Scan for the cell matching the given text and deliver its [X, Y] coordinate at center. 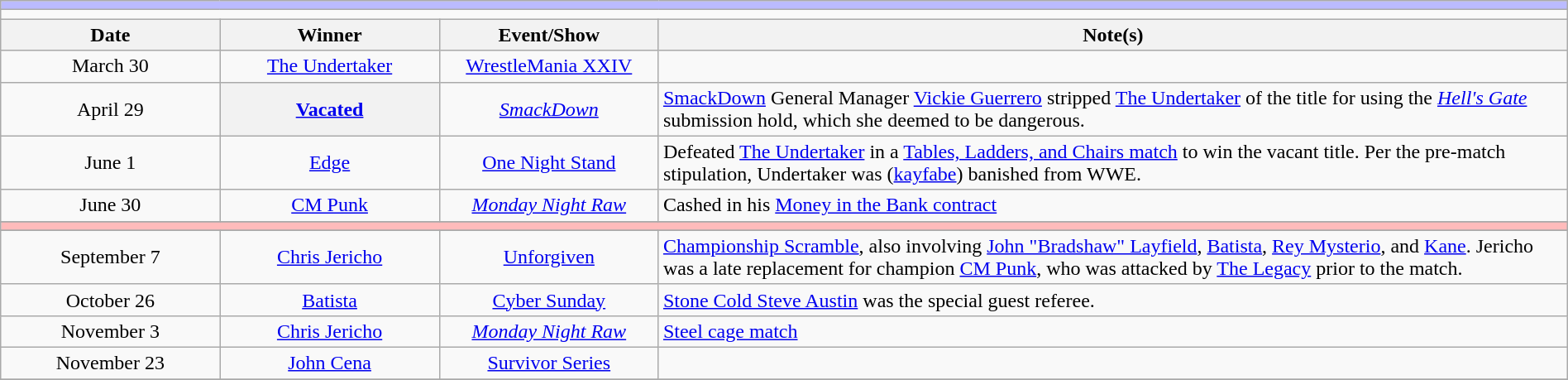
Winner [329, 35]
March 30 [111, 66]
Date [111, 35]
Event/Show [549, 35]
Batista [329, 300]
November 23 [111, 363]
SmackDown [549, 109]
Unforgiven [549, 257]
Edge [329, 162]
Cyber Sunday [549, 300]
Survivor Series [549, 363]
Note(s) [1113, 35]
CM Punk [329, 205]
Stone Cold Steve Austin was the special guest referee. [1113, 300]
Steel cage match [1113, 331]
April 29 [111, 109]
October 26 [111, 300]
June 30 [111, 205]
November 3 [111, 331]
John Cena [329, 363]
Vacated [329, 109]
WrestleMania XXIV [549, 66]
Cashed in his Money in the Bank contract [1113, 205]
September 7 [111, 257]
One Night Stand [549, 162]
June 1 [111, 162]
The Undertaker [329, 66]
